Search for the cell housing the specified text and yield its (X, Y) center coordinate. 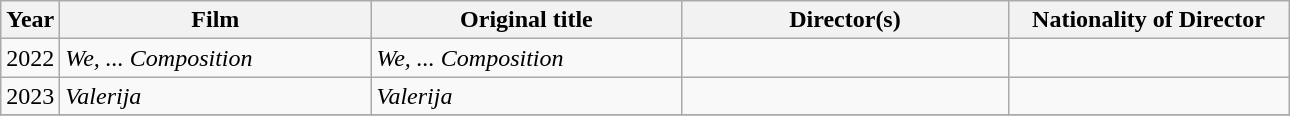
Original title (526, 20)
Year (30, 20)
Film (216, 20)
2022 (30, 58)
2023 (30, 96)
Director(s) (845, 20)
Nationality of Director (1148, 20)
